Find where the given text appears and provide that cell's center as [X, Y] coordinate. 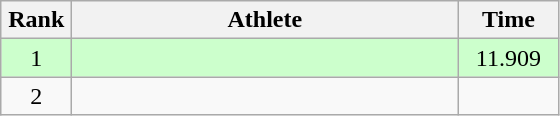
1 [36, 58]
Athlete [265, 20]
11.909 [508, 58]
Time [508, 20]
Rank [36, 20]
2 [36, 96]
